Scan for the cell matching the given text and deliver its [X, Y] coordinate at center. 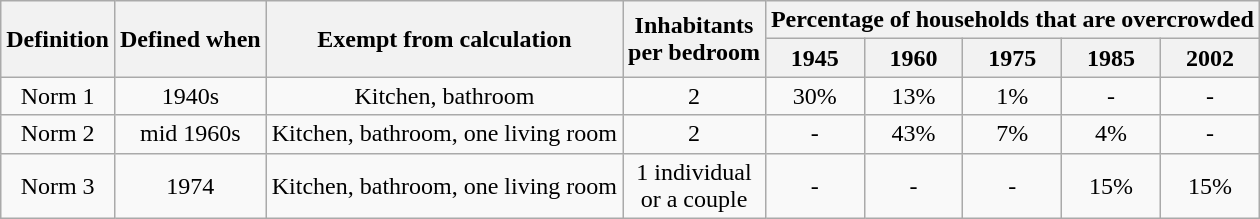
1940s [190, 96]
Definition [58, 39]
1975 [1012, 58]
30% [814, 96]
Inhabitantsper bedroom [694, 39]
7% [1012, 134]
1 individualor a couple [694, 186]
1974 [190, 186]
1985 [1112, 58]
mid 1960s [190, 134]
Norm 2 [58, 134]
Percentage of households that are overcrowded [1012, 20]
43% [914, 134]
1960 [914, 58]
13% [914, 96]
4% [1112, 134]
1% [1012, 96]
Norm 1 [58, 96]
Defined when [190, 39]
2002 [1210, 58]
Kitchen, bathroom [444, 96]
1945 [814, 58]
Exempt from calculation [444, 39]
Norm 3 [58, 186]
